Determine the [x, y] coordinate at the center of the cell enclosing the given text.  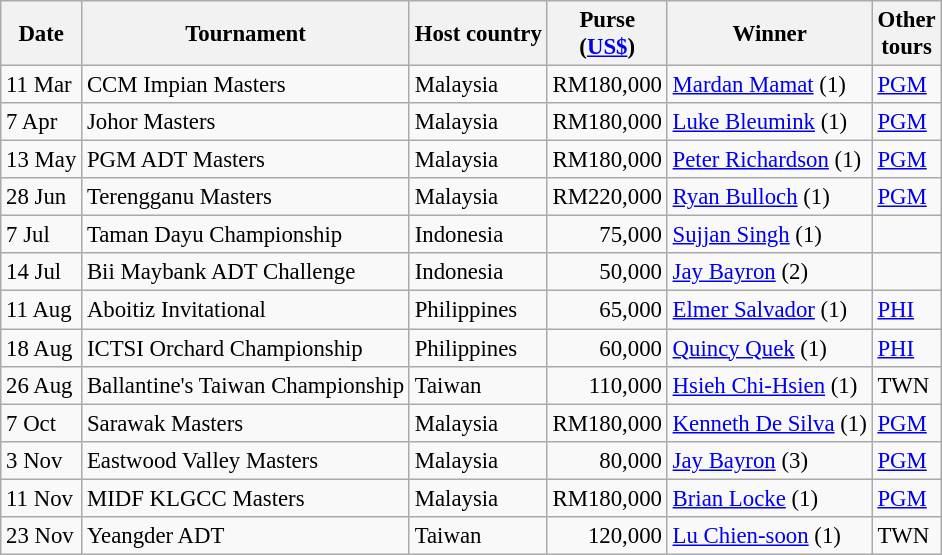
80,000 [607, 460]
18 Aug [42, 348]
Mardan Mamat (1) [770, 85]
7 Apr [42, 122]
ICTSI Orchard Championship [246, 348]
Ryan Bulloch (1) [770, 197]
13 May [42, 160]
Sarawak Masters [246, 423]
Eastwood Valley Masters [246, 460]
Luke Bleumink (1) [770, 122]
Jay Bayron (2) [770, 273]
Yeangder ADT [246, 536]
CCM Impian Masters [246, 85]
50,000 [607, 273]
28 Jun [42, 197]
Taman Dayu Championship [246, 235]
7 Oct [42, 423]
RM220,000 [607, 197]
Kenneth De Silva (1) [770, 423]
Lu Chien-soon (1) [770, 536]
23 Nov [42, 536]
65,000 [607, 310]
Aboitiz Invitational [246, 310]
Peter Richardson (1) [770, 160]
11 Mar [42, 85]
Othertours [906, 34]
Date [42, 34]
PGM ADT Masters [246, 160]
11 Nov [42, 498]
Jay Bayron (3) [770, 460]
Elmer Salvador (1) [770, 310]
Hsieh Chi-Hsien (1) [770, 385]
Brian Locke (1) [770, 498]
Bii Maybank ADT Challenge [246, 273]
Winner [770, 34]
11 Aug [42, 310]
Terengganu Masters [246, 197]
MIDF KLGCC Masters [246, 498]
Johor Masters [246, 122]
60,000 [607, 348]
Purse(US$) [607, 34]
Quincy Quek (1) [770, 348]
Host country [478, 34]
110,000 [607, 385]
Tournament [246, 34]
Sujjan Singh (1) [770, 235]
14 Jul [42, 273]
26 Aug [42, 385]
120,000 [607, 536]
7 Jul [42, 235]
3 Nov [42, 460]
Ballantine's Taiwan Championship [246, 385]
75,000 [607, 235]
